Extract the [X, Y] coordinate from the center of the cell holding the provided text.  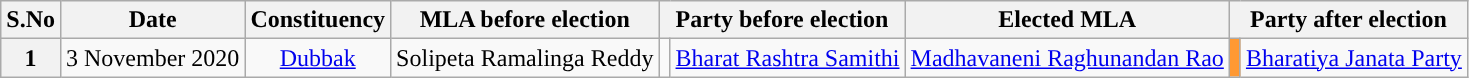
1 [31, 58]
MLA before election [525, 20]
3 November 2020 [152, 58]
Madhavaneni Raghunandan Rao [1067, 58]
Party after election [1348, 20]
Constituency [318, 20]
Bharatiya Janata Party [1354, 58]
Elected MLA [1067, 20]
Dubbak [318, 58]
Party before election [782, 20]
S.No [31, 20]
Bharat Rashtra Samithi [788, 58]
Solipeta Ramalinga Reddy [525, 58]
Date [152, 20]
